Extract the (X, Y) coordinate from the center of the cell holding the provided text.  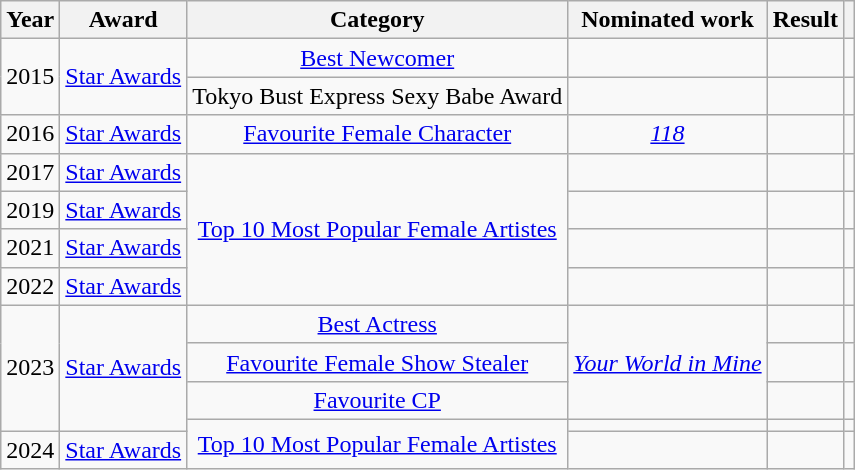
2024 (30, 449)
2022 (30, 286)
2019 (30, 210)
Best Newcomer (378, 58)
2021 (30, 248)
Best Actress (378, 324)
Year (30, 20)
Result (805, 20)
2016 (30, 134)
Favourite Female Show Stealer (378, 362)
Award (124, 20)
2023 (30, 368)
Tokyo Bust Express Sexy Babe Award (378, 96)
118 (668, 134)
Your World in Mine (668, 362)
Nominated work (668, 20)
Category (378, 20)
2017 (30, 172)
Favourite CP (378, 400)
2015 (30, 77)
Favourite Female Character (378, 134)
